Scan for the cell matching the given text and deliver its [X, Y] coordinate at center. 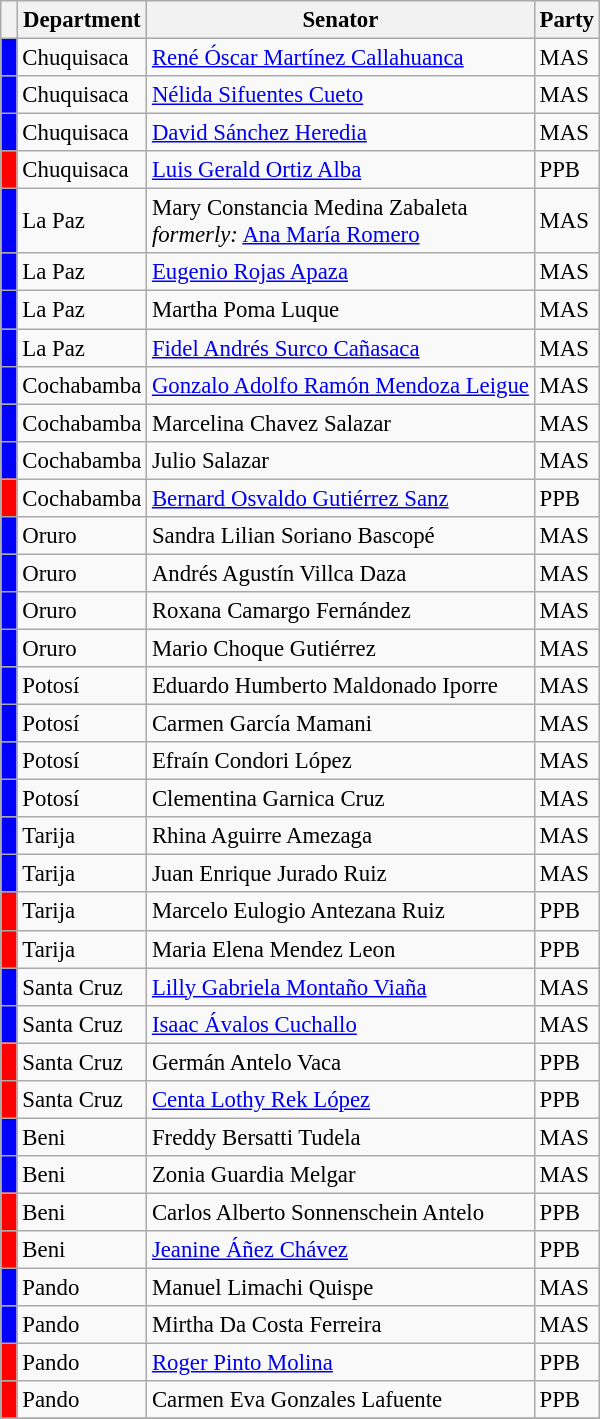
Fidel Andrés Surco Cañasaca [341, 348]
Isaac Ávalos Cuchallo [341, 1024]
Juan Enrique Jurado Ruiz [341, 874]
Bernard Osvaldo Gutiérrez Sanz [341, 498]
Lilly Gabriela Montaño Viaña [341, 987]
Roger Pinto Molina [341, 1363]
Clementina Garnica Cruz [341, 799]
Gonzalo Adolfo Ramón Mendoza Leigue [341, 385]
Centa Lothy Rek López [341, 1100]
Maria Elena Mendez Leon [341, 949]
Party [566, 20]
Manuel Limachi Quispe [341, 1288]
Carlos Alberto Sonnenschein Antelo [341, 1212]
Efraín Condori López [341, 761]
Senator [341, 20]
René Óscar Martínez Callahuanca [341, 58]
Mirtha Da Costa Ferreira [341, 1325]
Rhina Aguirre Amezaga [341, 836]
Department [82, 20]
Zonia Guardia Melgar [341, 1175]
Mario Choque Gutiérrez [341, 648]
David Sánchez Heredia [341, 133]
Nélida Sifuentes Cueto [341, 95]
Andrés Agustín Villca Daza [341, 573]
Roxana Camargo Fernández [341, 611]
Eugenio Rojas Apaza [341, 273]
Sandra Lilian Soriano Bascopé [341, 536]
Marcelo Eulogio Antezana Ruiz [341, 912]
Julio Salazar [341, 460]
Jeanine Áñez Chávez [341, 1250]
Mary Constancia Medina Zabaletaformerly: Ana María Romero [341, 222]
Eduardo Humberto Maldonado Iporre [341, 686]
Martha Poma Luque [341, 310]
Luis Gerald Ortiz Alba [341, 170]
Carmen García Mamani [341, 724]
Carmen Eva Gonzales Lafuente [341, 1400]
Freddy Bersatti Tudela [341, 1137]
Germán Antelo Vaca [341, 1062]
Marcelina Chavez Salazar [341, 423]
